Pinpoint the cell where the given text exists, returning its [x, y] midpoint coordinate. 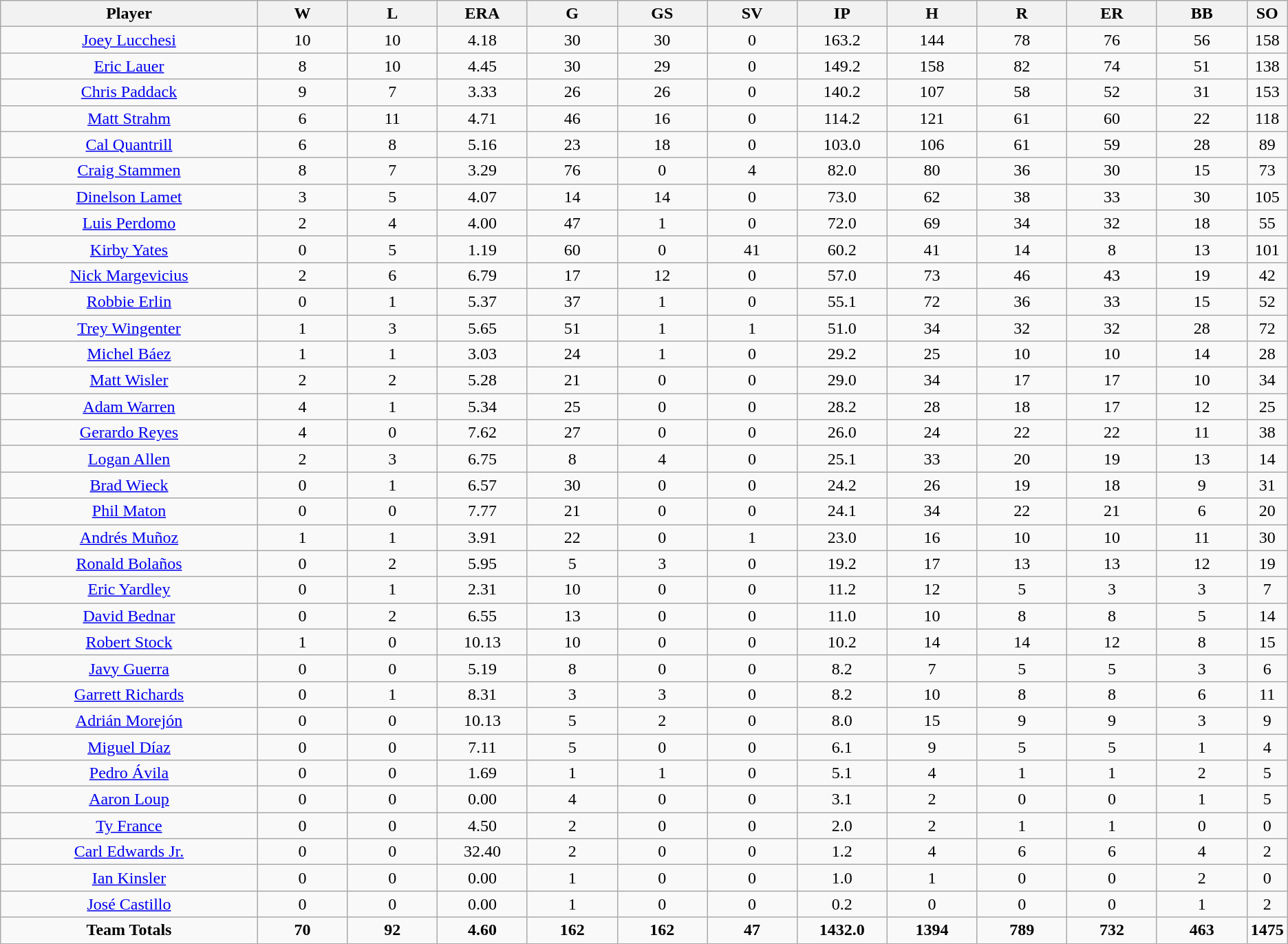
Javy Guerra [129, 668]
107 [932, 92]
60.2 [842, 249]
3.33 [483, 92]
70 [303, 930]
51.0 [842, 328]
42 [1267, 275]
114.2 [842, 118]
R [1022, 14]
23 [572, 144]
Phil Maton [129, 511]
56 [1201, 40]
Eric Yardley [129, 590]
5.28 [483, 380]
Robbie Erlin [129, 301]
1394 [932, 930]
G [572, 14]
Andrés Muñoz [129, 537]
2.31 [483, 590]
4.60 [483, 930]
1432.0 [842, 930]
23.0 [842, 537]
43 [1112, 275]
Adrián Morejón [129, 720]
Cal Quantrill [129, 144]
29.0 [842, 380]
24.2 [842, 485]
72.0 [842, 223]
144 [932, 40]
62 [932, 197]
55.1 [842, 301]
Luis Perdomo [129, 223]
6.57 [483, 485]
4.71 [483, 118]
789 [1022, 930]
138 [1267, 66]
Matt Wisler [129, 380]
7.11 [483, 747]
Miguel Díaz [129, 747]
89 [1267, 144]
28.2 [842, 407]
732 [1112, 930]
Ian Kinsler [129, 878]
6.79 [483, 275]
3.1 [842, 800]
103.0 [842, 144]
11.0 [842, 616]
10.2 [842, 642]
82.0 [842, 171]
3.91 [483, 537]
Chris Paddack [129, 92]
25.1 [842, 459]
Garrett Richards [129, 694]
2.0 [842, 826]
32.40 [483, 852]
Aaron Loup [129, 800]
6.1 [842, 747]
140.2 [842, 92]
Ty France [129, 826]
105 [1267, 197]
GS [662, 14]
Ronald Bolaños [129, 564]
163.2 [842, 40]
Kirby Yates [129, 249]
80 [932, 171]
5.65 [483, 328]
Michel Báez [129, 354]
153 [1267, 92]
SO [1267, 14]
19.2 [842, 564]
5.34 [483, 407]
L [392, 14]
4.18 [483, 40]
Team Totals [129, 930]
5.16 [483, 144]
7.62 [483, 433]
Brad Wieck [129, 485]
58 [1022, 92]
78 [1022, 40]
4.07 [483, 197]
55 [1267, 223]
69 [932, 223]
37 [572, 301]
4.50 [483, 826]
Joey Lucchesi [129, 40]
José Castillo [129, 904]
11.2 [842, 590]
7.77 [483, 511]
29 [662, 66]
463 [1201, 930]
W [303, 14]
5.19 [483, 668]
Robert Stock [129, 642]
24.1 [842, 511]
0.2 [842, 904]
1.69 [483, 773]
Gerardo Reyes [129, 433]
101 [1267, 249]
Carl Edwards Jr. [129, 852]
8.0 [842, 720]
3.29 [483, 171]
5.1 [842, 773]
IP [842, 14]
5.37 [483, 301]
149.2 [842, 66]
BB [1201, 14]
27 [572, 433]
82 [1022, 66]
57.0 [842, 275]
Adam Warren [129, 407]
1.2 [842, 852]
8.31 [483, 694]
1475 [1267, 930]
92 [392, 930]
David Bednar [129, 616]
26.0 [842, 433]
Pedro Ávila [129, 773]
6.75 [483, 459]
Nick Margevicius [129, 275]
H [932, 14]
4.00 [483, 223]
74 [1112, 66]
Eric Lauer [129, 66]
118 [1267, 118]
4.45 [483, 66]
5.95 [483, 564]
ER [1112, 14]
1.19 [483, 249]
121 [932, 118]
ERA [483, 14]
29.2 [842, 354]
Matt Strahm [129, 118]
59 [1112, 144]
SV [753, 14]
Craig Stammen [129, 171]
1.0 [842, 878]
Logan Allen [129, 459]
6.55 [483, 616]
106 [932, 144]
Dinelson Lamet [129, 197]
73.0 [842, 197]
Trey Wingenter [129, 328]
Player [129, 14]
3.03 [483, 354]
